Capture the cell that displays the provided text and extract its [X, Y] central coordinate. 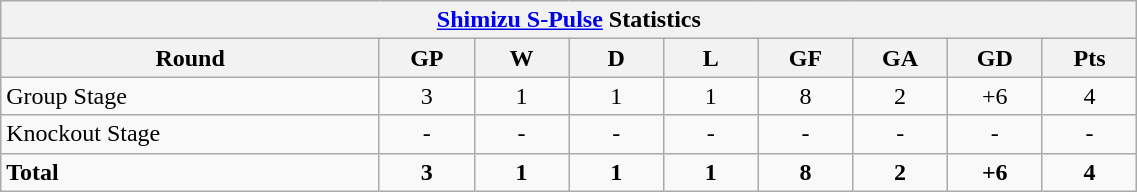
Round [190, 58]
Pts [1090, 58]
GD [994, 58]
L [710, 58]
Shimizu S-Pulse Statistics [569, 20]
W [522, 58]
Knockout Stage [190, 134]
Total [190, 172]
Group Stage [190, 96]
GA [900, 58]
GF [806, 58]
D [616, 58]
GP [426, 58]
